Scan for the cell matching the given text and deliver its (x, y) coordinate at center. 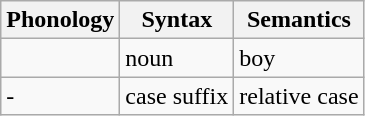
noun (177, 58)
Semantics (299, 20)
boy (299, 58)
relative case (299, 96)
Phonology (60, 20)
Syntax (177, 20)
- (60, 96)
case suffix (177, 96)
